Locate the cell with the specified text and output its [x, y] center coordinate. 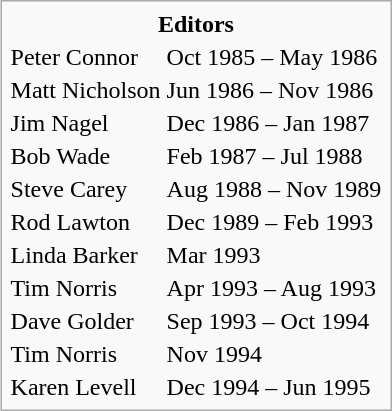
Peter Connor [86, 57]
Sep 1993 – Oct 1994 [274, 321]
Dec 1989 – Feb 1993 [274, 222]
Feb 1987 – Jul 1988 [274, 156]
Oct 1985 – May 1986 [274, 57]
Aug 1988 – Nov 1989 [274, 189]
Dec 1994 – Jun 1995 [274, 387]
Jun 1986 – Nov 1986 [274, 90]
Editors [196, 24]
Linda Barker [86, 255]
Rod Lawton [86, 222]
Apr 1993 – Aug 1993 [274, 288]
Nov 1994 [274, 354]
Steve Carey [86, 189]
Dec 1986 – Jan 1987 [274, 123]
Karen Levell [86, 387]
Bob Wade [86, 156]
Mar 1993 [274, 255]
Dave Golder [86, 321]
Jim Nagel [86, 123]
Matt Nicholson [86, 90]
